Pinpoint the cell where the given text exists, returning its [x, y] midpoint coordinate. 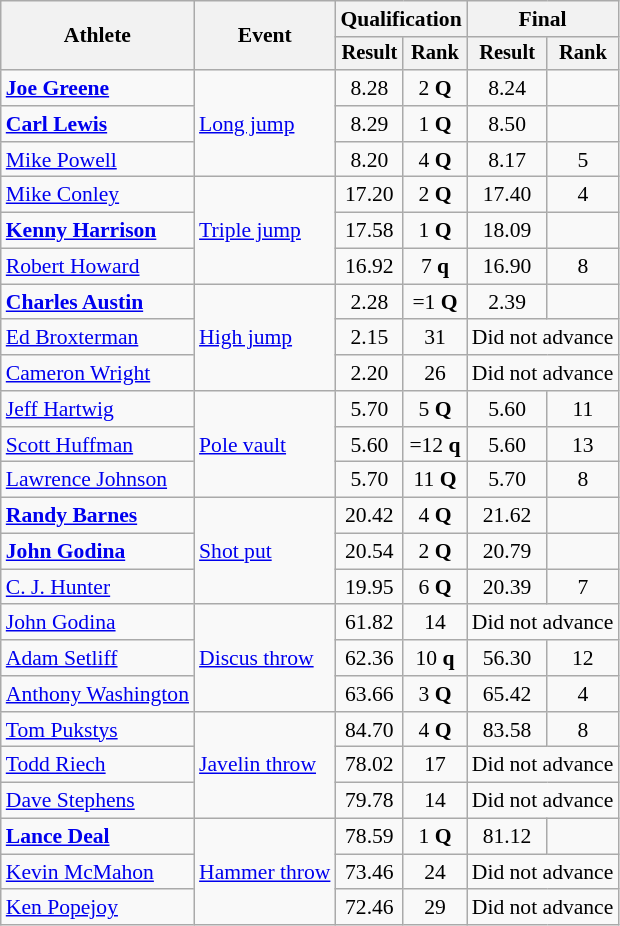
7 [582, 587]
Triple jump [264, 230]
20.79 [508, 552]
Scott Huffman [98, 445]
C. J. Hunter [98, 587]
2.15 [369, 338]
Kenny Harrison [98, 231]
Qualification [400, 19]
83.58 [508, 730]
24 [434, 872]
31 [434, 338]
56.30 [508, 658]
=12 q [434, 445]
Kevin McMahon [98, 872]
26 [434, 373]
Jeff Hartwig [98, 409]
17 [434, 765]
Charles Austin [98, 302]
8.24 [508, 88]
78.59 [369, 837]
8.28 [369, 88]
Dave Stephens [98, 801]
Hammer throw [264, 872]
17.20 [369, 195]
16.90 [508, 267]
8.20 [369, 160]
7 q [434, 267]
Tom Pukstys [98, 730]
Event [264, 36]
Adam Setliff [98, 658]
Pole vault [264, 444]
19.95 [369, 587]
18.09 [508, 231]
29 [434, 908]
20.54 [369, 552]
2.20 [369, 373]
Todd Riech [98, 765]
11 [582, 409]
63.66 [369, 694]
Mike Powell [98, 160]
Discus throw [264, 658]
10 q [434, 658]
81.12 [508, 837]
11 Q [434, 480]
Long jump [264, 124]
Lawrence Johnson [98, 480]
5 Q [434, 409]
High jump [264, 338]
12 [582, 658]
Lance Deal [98, 837]
Final [543, 19]
Randy Barnes [98, 516]
Anthony Washington [98, 694]
Shot put [264, 552]
Mike Conley [98, 195]
20.42 [369, 516]
2.28 [369, 302]
Ed Broxterman [98, 338]
Joe Greene [98, 88]
2.39 [508, 302]
17.40 [508, 195]
Athlete [98, 36]
17.58 [369, 231]
78.02 [369, 765]
6 Q [434, 587]
21.62 [508, 516]
8.29 [369, 124]
13 [582, 445]
8.50 [508, 124]
65.42 [508, 694]
8.17 [508, 160]
16.92 [369, 267]
Javelin throw [264, 766]
79.78 [369, 801]
73.46 [369, 872]
62.36 [369, 658]
61.82 [369, 623]
84.70 [369, 730]
20.39 [508, 587]
Ken Popejoy [98, 908]
5 [582, 160]
=1 Q [434, 302]
Carl Lewis [98, 124]
Robert Howard [98, 267]
Cameron Wright [98, 373]
72.46 [369, 908]
3 Q [434, 694]
